Provide the [X, Y] coordinate of the cell's center where the given text is located.  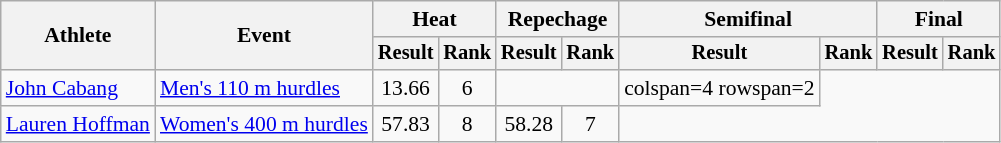
6 [467, 88]
Men's 110 m hurdles [264, 88]
colspan=4 rowspan=2 [720, 88]
Heat [434, 19]
Final [938, 19]
Event [264, 36]
Lauren Hoffman [78, 124]
13.66 [406, 88]
7 [591, 124]
John Cabang [78, 88]
57.83 [406, 124]
Semifinal [748, 19]
Women's 400 m hurdles [264, 124]
Repechage [558, 19]
8 [467, 124]
Athlete [78, 36]
58.28 [529, 124]
